Search for the cell housing the specified text and yield its (X, Y) center coordinate. 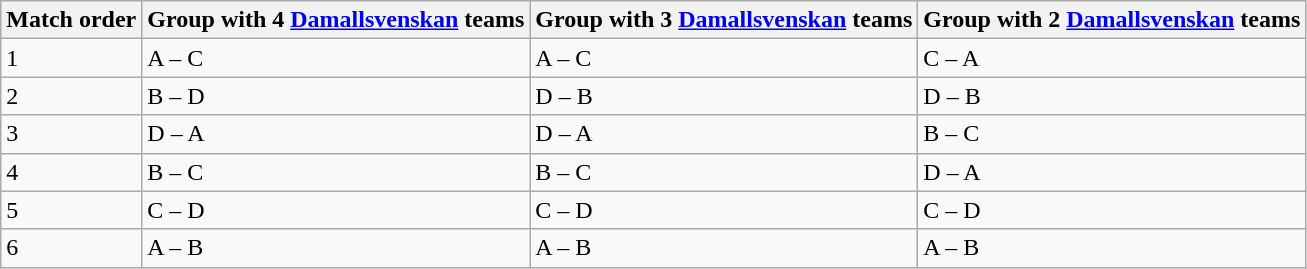
C – A (1112, 58)
6 (72, 248)
3 (72, 134)
2 (72, 96)
Group with 3 Damallsvenskan teams (724, 20)
Group with 4 Damallsvenskan teams (336, 20)
5 (72, 210)
B – D (336, 96)
Group with 2 Damallsvenskan teams (1112, 20)
4 (72, 172)
1 (72, 58)
Match order (72, 20)
